Return [X, Y] of the center of cell containing provided text 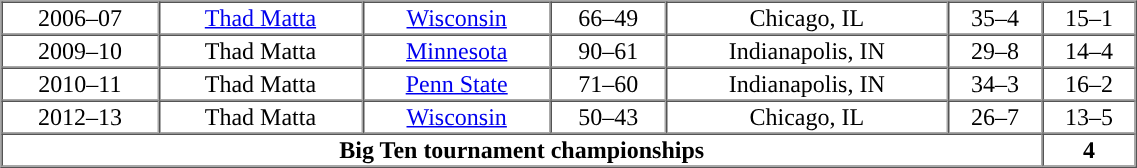
35–4 [995, 18]
4 [1089, 150]
15–1 [1089, 18]
29–8 [995, 50]
2010–11 [80, 84]
50–43 [608, 116]
90–61 [608, 50]
71–60 [608, 84]
66–49 [608, 18]
2009–10 [80, 50]
2012–13 [80, 116]
2006–07 [80, 18]
14–4 [1089, 50]
34–3 [995, 84]
Penn State [457, 84]
16–2 [1089, 84]
Minnesota [457, 50]
13–5 [1089, 116]
Big Ten tournament championships [522, 150]
26–7 [995, 116]
